Determine the (x, y) coordinate at the center of the cell enclosing the given text.  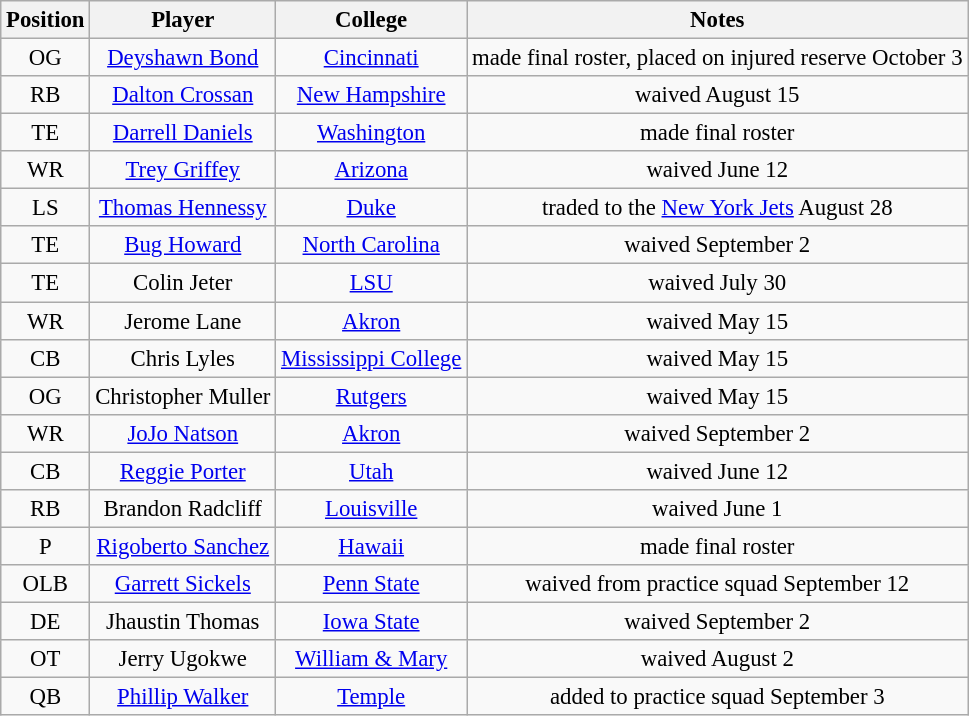
New Hampshire (372, 95)
waived from practice squad September 12 (718, 584)
Colin Jeter (183, 283)
Temple (372, 697)
Reggie Porter (183, 471)
Player (183, 20)
Penn State (372, 584)
Cincinnati (372, 58)
OLB (46, 584)
Dalton Crossan (183, 95)
Garrett Sickels (183, 584)
waived August 15 (718, 95)
waived August 2 (718, 659)
Rutgers (372, 396)
DE (46, 621)
Jhaustin Thomas (183, 621)
Trey Griffey (183, 170)
OT (46, 659)
Bug Howard (183, 245)
Chris Lyles (183, 358)
College (372, 20)
QB (46, 697)
Position (46, 20)
Jerry Ugokwe (183, 659)
Mississippi College (372, 358)
Washington (372, 133)
Notes (718, 20)
Thomas Hennessy (183, 208)
Christopher Muller (183, 396)
North Carolina (372, 245)
waived July 30 (718, 283)
Iowa State (372, 621)
William & Mary (372, 659)
Louisville (372, 509)
Hawaii (372, 546)
P (46, 546)
Deyshawn Bond (183, 58)
Jerome Lane (183, 321)
LS (46, 208)
JoJo Natson (183, 433)
LSU (372, 283)
waived June 1 (718, 509)
Rigoberto Sanchez (183, 546)
Arizona (372, 170)
Duke (372, 208)
Phillip Walker (183, 697)
added to practice squad September 3 (718, 697)
Darrell Daniels (183, 133)
traded to the New York Jets August 28 (718, 208)
made final roster, placed on injured reserve October 3 (718, 58)
Utah (372, 471)
Brandon Radcliff (183, 509)
